Return the (X, Y) coordinate for the center point of the cell that contains the specified text.  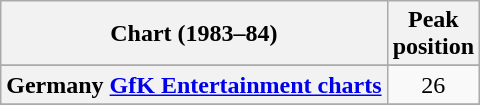
Peakposition (433, 34)
Chart (1983–84) (194, 34)
26 (433, 85)
Germany GfK Entertainment charts (194, 85)
